Determine the [x, y] coordinate at the center of the cell enclosing the given text.  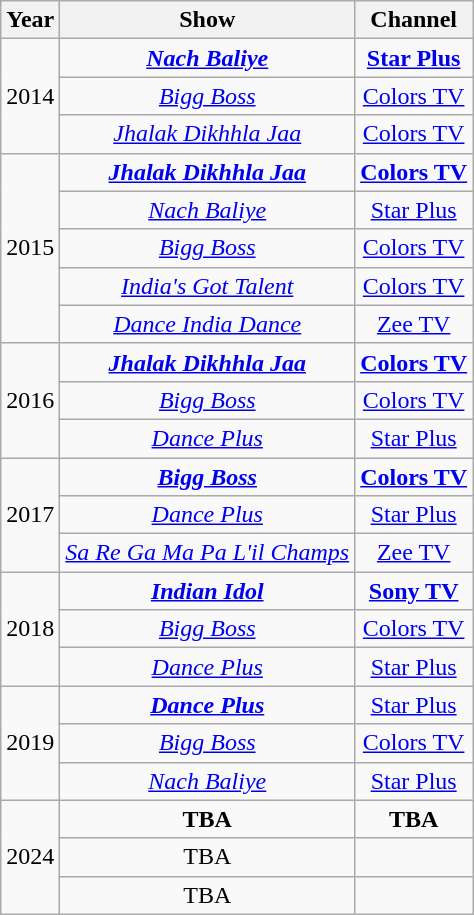
2015 [30, 248]
Channel [414, 20]
2014 [30, 96]
2016 [30, 400]
Sony TV [414, 591]
Sa Re Ga Ma Pa L'il Champs [208, 553]
Year [30, 20]
Indian Idol [208, 591]
India's Got Talent [208, 286]
2017 [30, 515]
Dance India Dance [208, 324]
2024 [30, 857]
Show [208, 20]
2019 [30, 743]
2018 [30, 629]
